Provide the [X, Y] coordinate of the cell's center where the given text is located.  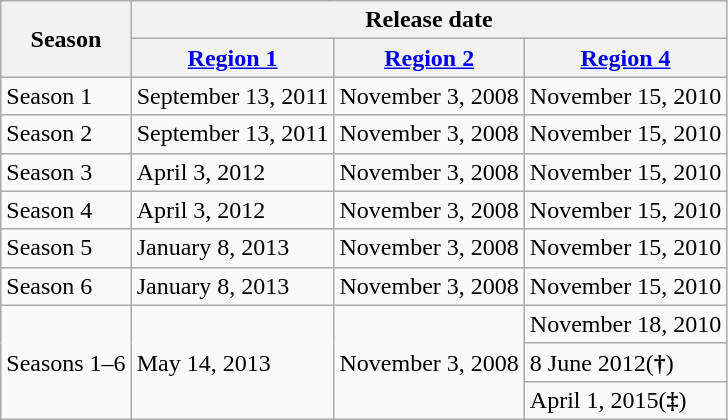
Season 3 [66, 172]
Region 1 [232, 58]
8 June 2012(†) [625, 362]
Release date [429, 20]
Region 2 [429, 58]
Season 4 [66, 210]
Season 1 [66, 96]
Season 6 [66, 286]
April 1, 2015(‡) [625, 400]
Season 5 [66, 248]
Season 2 [66, 134]
November 18, 2010 [625, 324]
Region 4 [625, 58]
Season [66, 39]
Seasons 1–6 [66, 362]
May 14, 2013 [232, 362]
